Capture the cell that displays the provided text and extract its [X, Y] central coordinate. 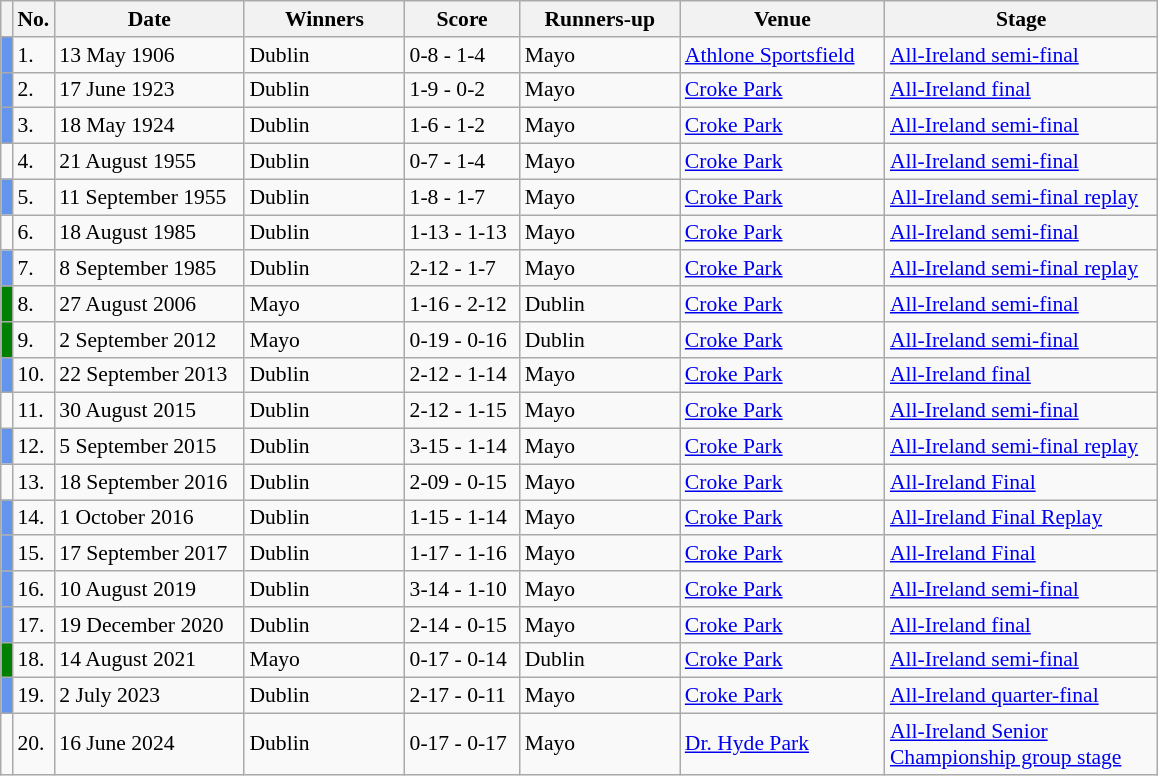
8 September 1985 [149, 269]
30 August 2015 [149, 411]
18 August 1985 [149, 233]
1-13 - 1-13 [462, 233]
2-12 - 1-15 [462, 411]
1-16 - 2-12 [462, 304]
17 June 1923 [149, 90]
1-17 - 1-16 [462, 554]
1. [33, 55]
0-8 - 1-4 [462, 55]
0-17 - 0-17 [462, 744]
5. [33, 197]
Athlone Sportsfield [782, 55]
4. [33, 162]
0-17 - 0-14 [462, 660]
3-14 - 1-10 [462, 589]
3. [33, 126]
6. [33, 233]
0-19 - 0-16 [462, 340]
0-7 - 1-4 [462, 162]
18 May 1924 [149, 126]
No. [33, 19]
1-9 - 0-2 [462, 90]
All-Ireland quarter-final [1022, 696]
Venue [782, 19]
All-Ireland Senior Championship group stage [1022, 744]
12. [33, 447]
2-12 - 1-7 [462, 269]
2 July 2023 [149, 696]
Dr. Hyde Park [782, 744]
18 September 2016 [149, 482]
1-6 - 1-2 [462, 126]
2-14 - 0-15 [462, 625]
17. [33, 625]
Date [149, 19]
20. [33, 744]
27 August 2006 [149, 304]
2-17 - 0-11 [462, 696]
14. [33, 518]
1-15 - 1-14 [462, 518]
13. [33, 482]
13 May 1906 [149, 55]
2. [33, 90]
19. [33, 696]
10. [33, 375]
1 October 2016 [149, 518]
All-Ireland Final Replay [1022, 518]
8. [33, 304]
21 August 1955 [149, 162]
2-12 - 1-14 [462, 375]
16. [33, 589]
5 September 2015 [149, 447]
19 December 2020 [149, 625]
11. [33, 411]
14 August 2021 [149, 660]
9. [33, 340]
2 September 2012 [149, 340]
15. [33, 554]
Winners [324, 19]
11 September 1955 [149, 197]
10 August 2019 [149, 589]
2-09 - 0-15 [462, 482]
7. [33, 269]
Stage [1022, 19]
17 September 2017 [149, 554]
16 June 2024 [149, 744]
Score [462, 19]
22 September 2013 [149, 375]
3-15 - 1-14 [462, 447]
18. [33, 660]
Runners-up [600, 19]
1-8 - 1-7 [462, 197]
